Pinpoint the cell where the given text exists, returning its [x, y] midpoint coordinate. 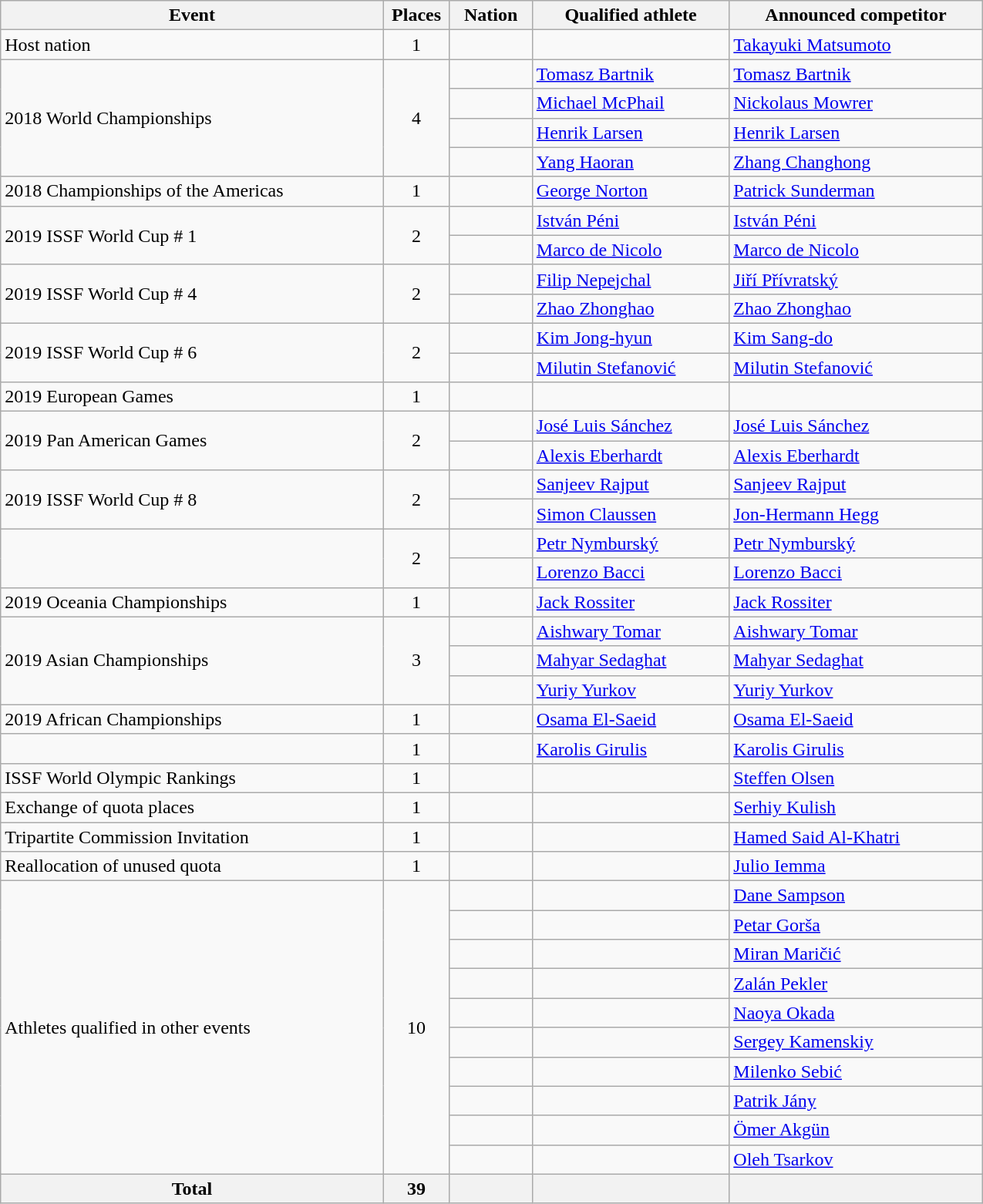
2019 African Championships [192, 719]
Ömer Akgün [856, 1130]
Miran Maričić [856, 954]
Places [416, 15]
Event [192, 15]
Michael McPhail [631, 103]
2019 Asian Championships [192, 661]
Total [192, 1189]
Steffen Olsen [856, 778]
Julio Iemma [856, 866]
3 [416, 661]
4 [416, 118]
Zhang Changhong [856, 162]
Reallocation of unused quota [192, 866]
2019 ISSF World Cup # 8 [192, 499]
2018 World Championships [192, 118]
Kim Jong-hyun [631, 338]
Simon Claussen [631, 514]
Yang Haoran [631, 162]
10 [416, 1028]
Qualified athlete [631, 15]
Jon-Hermann Hegg [856, 514]
Nickolaus Mowrer [856, 103]
Patrik Jány [856, 1101]
Nation [490, 15]
Hamed Said Al-Khatri [856, 836]
Kim Sang-do [856, 338]
ISSF World Olympic Rankings [192, 778]
Naoya Okada [856, 1013]
2019 ISSF World Cup # 1 [192, 235]
2019 Pan American Games [192, 441]
Dane Sampson [856, 896]
Takayuki Matsumoto [856, 45]
Zalán Pekler [856, 984]
Jiří Přívratský [856, 279]
Host nation [192, 45]
Petar Gorša [856, 925]
2019 ISSF World Cup # 6 [192, 352]
2019 Oceania Championships [192, 602]
George Norton [631, 191]
2019 European Games [192, 397]
39 [416, 1189]
Oleh Tsarkov [856, 1159]
Exchange of quota places [192, 807]
Sergey Kamenskiy [856, 1042]
Patrick Sunderman [856, 191]
Announced competitor [856, 15]
2019 ISSF World Cup # 4 [192, 294]
Serhiy Kulish [856, 807]
Milenko Sebić [856, 1071]
2018 Championships of the Americas [192, 191]
Athletes qualified in other events [192, 1028]
Filip Nepejchal [631, 279]
Tripartite Commission Invitation [192, 836]
